Pinpoint the cell where the given text exists, returning its [x, y] midpoint coordinate. 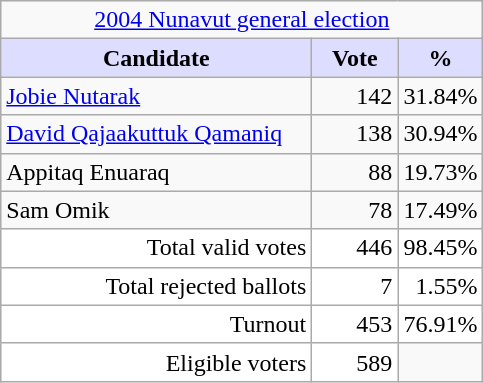
Candidate [156, 58]
Eligible voters [156, 362]
138 [355, 134]
142 [355, 96]
446 [355, 248]
Jobie Nutarak [156, 96]
Turnout [156, 324]
Sam Omik [156, 210]
Vote [355, 58]
17.49% [440, 210]
1.55% [440, 286]
31.84% [440, 96]
589 [355, 362]
2004 Nunavut general election [242, 20]
98.45% [440, 248]
David Qajaakuttuk Qamaniq [156, 134]
% [440, 58]
78 [355, 210]
19.73% [440, 172]
Appitaq Enuaraq [156, 172]
Total valid votes [156, 248]
7 [355, 286]
88 [355, 172]
Total rejected ballots [156, 286]
453 [355, 324]
30.94% [440, 134]
76.91% [440, 324]
